Return (x, y) of the center of cell containing provided text 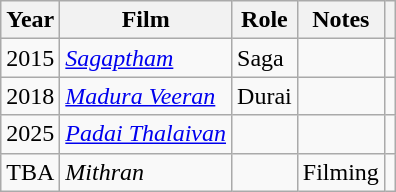
Year (30, 20)
Role (265, 20)
Sagaptham (146, 58)
Saga (265, 58)
2018 (30, 96)
Mithran (146, 172)
TBA (30, 172)
Madura Veeran (146, 96)
Padai Thalaivan (146, 134)
Notes (340, 20)
Film (146, 20)
Durai (265, 96)
2015 (30, 58)
2025 (30, 134)
Filming (340, 172)
